Locate the cell with the specified text and output its [X, Y] center coordinate. 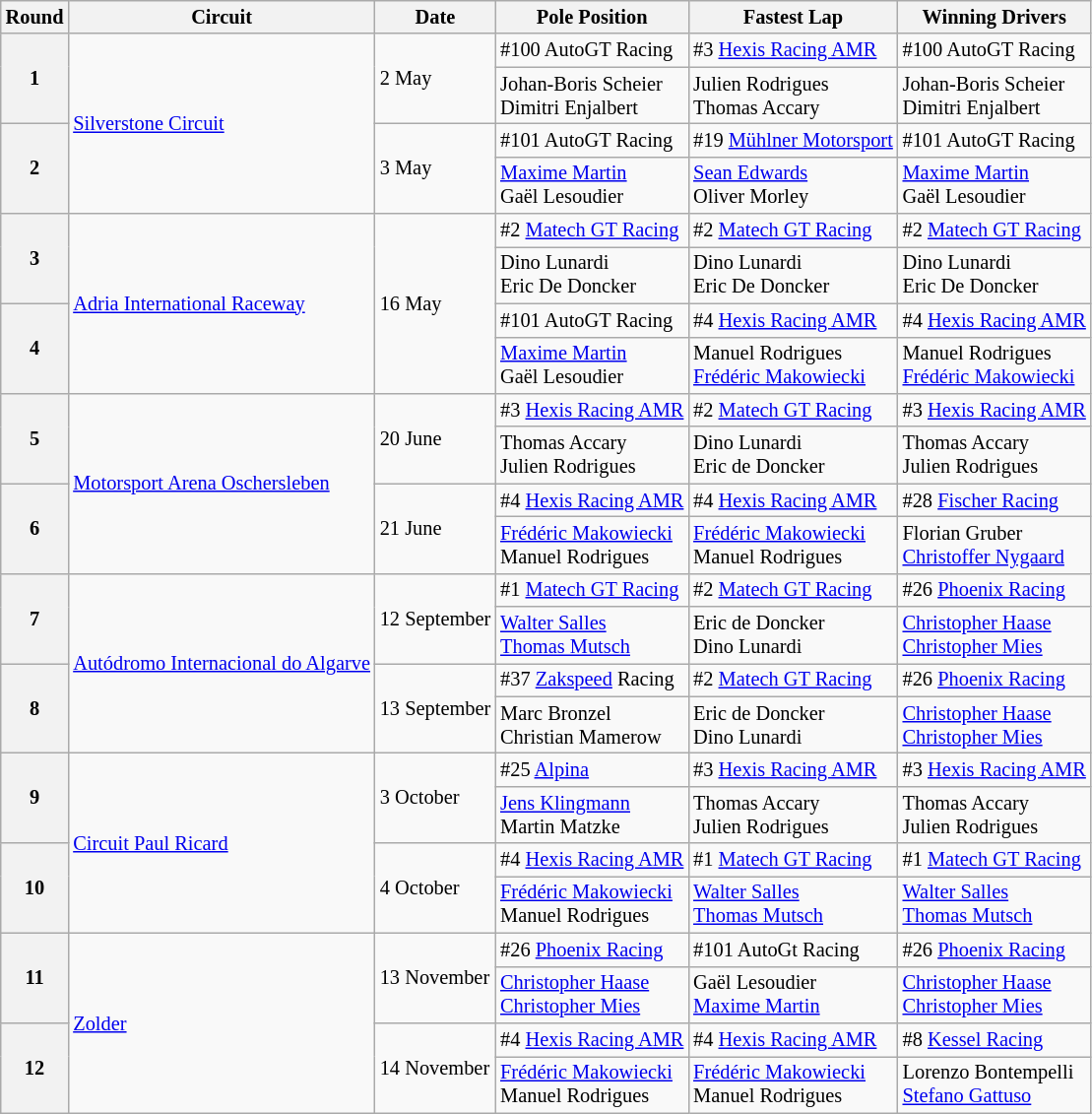
10 [35, 888]
#19 Mühlner Motorsport [793, 140]
Pole Position [592, 17]
Circuit [221, 17]
Silverstone Circuit [221, 124]
Winning Drivers [995, 17]
Dino Lunardi Eric de Doncker [793, 455]
Round [35, 17]
#25 Alpina [592, 769]
Zolder [221, 1022]
Julien Rodrigues Thomas Accary [793, 96]
#28 Fischer Racing [995, 500]
4 October [435, 888]
Marc Bronzel Christian Mamerow [592, 725]
3 [35, 258]
Autódromo Internacional do Algarve [221, 664]
#8 Kessel Racing [995, 1039]
#37 Zakspeed Racing [592, 680]
11 [35, 977]
14 November [435, 1068]
3 October [435, 798]
7 [35, 619]
6 [35, 528]
Circuit Paul Ricard [221, 843]
Gaël Lesoudier Maxime Martin [793, 995]
20 June [435, 437]
Jens Klingmann Martin Matzke [592, 815]
13 November [435, 977]
21 June [435, 528]
#101 AutoGt Racing [793, 950]
13 September [435, 707]
2 May [435, 79]
12 [35, 1068]
Lorenzo Bontempelli Stefano Gattuso [995, 1084]
Date [435, 17]
1 [35, 79]
8 [35, 707]
2 [35, 167]
9 [35, 798]
Motorsport Arena Oschersleben [221, 483]
Fastest Lap [793, 17]
4 [35, 349]
Sean Edwards Oliver Morley [793, 185]
16 May [435, 303]
12 September [435, 619]
5 [35, 437]
Adria International Raceway [221, 303]
3 May [435, 167]
Florian Gruber Christoffer Nygaard [995, 545]
